Determine the [x, y] coordinate at the center of the cell enclosing the given text.  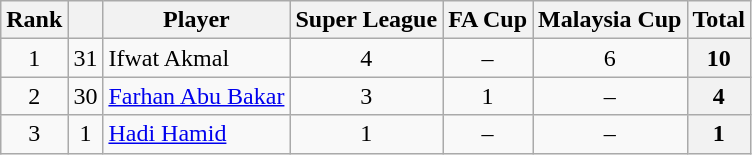
Super League [366, 20]
Hadi Hamid [196, 134]
FA Cup [488, 20]
Player [196, 20]
Malaysia Cup [610, 20]
Rank [34, 20]
Total [719, 20]
30 [86, 96]
10 [719, 58]
Farhan Abu Bakar [196, 96]
31 [86, 58]
Ifwat Akmal [196, 58]
6 [610, 58]
2 [34, 96]
